From the cell containing the given text, extract its center point as (x, y) coordinate. 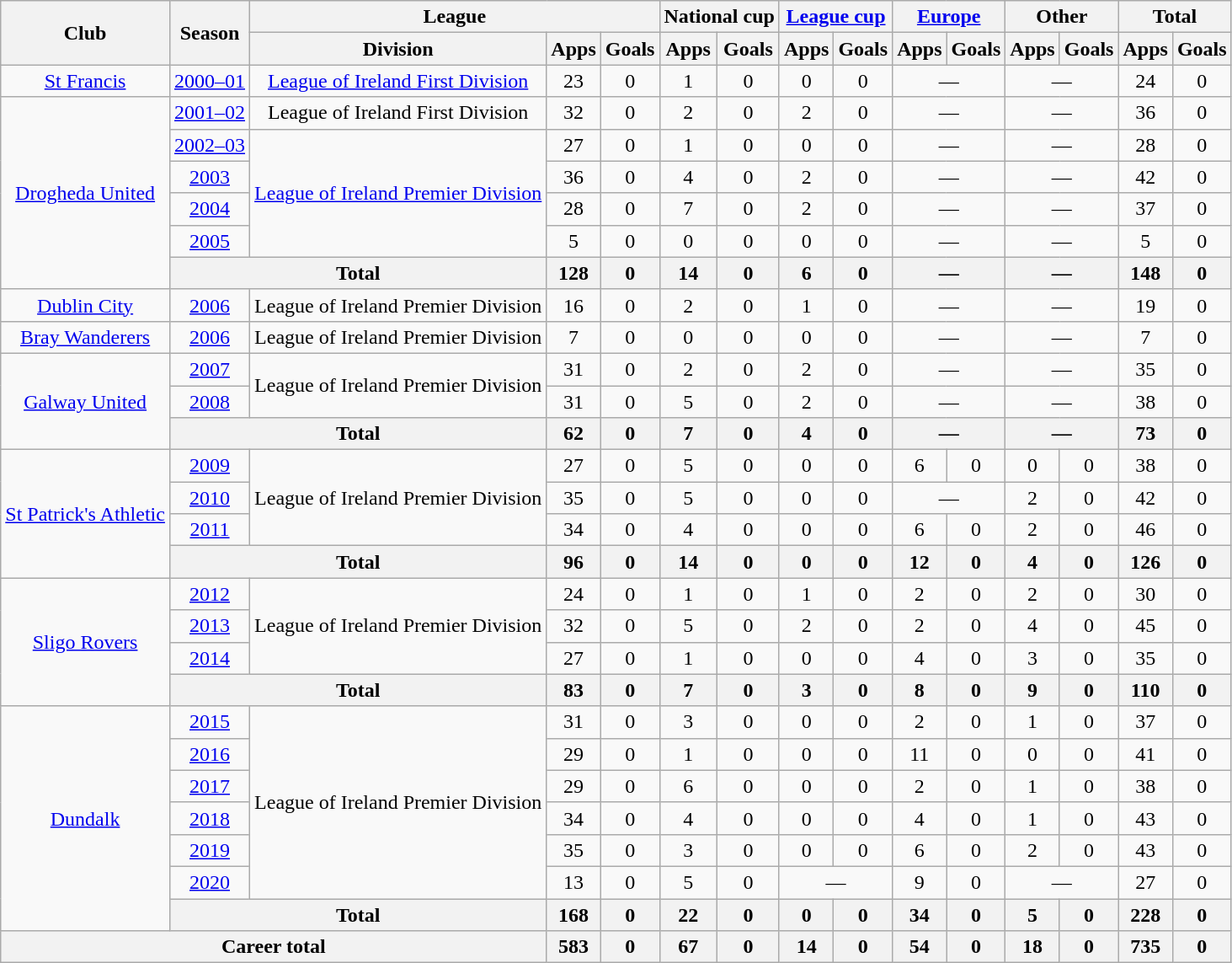
2003 (209, 177)
2016 (209, 754)
8 (920, 690)
12 (920, 562)
148 (1145, 273)
Sligo Rovers (86, 642)
2007 (209, 369)
National cup (719, 17)
67 (688, 947)
2009 (209, 466)
Drogheda United (86, 193)
Division (398, 49)
2011 (209, 530)
19 (1145, 305)
2019 (209, 850)
2020 (209, 882)
2004 (209, 209)
2010 (209, 498)
2002–03 (209, 145)
Bray Wanderers (86, 337)
83 (573, 690)
Dublin City (86, 305)
22 (688, 914)
2005 (209, 241)
23 (573, 81)
Other (1062, 17)
2008 (209, 402)
Career total (274, 947)
Dundalk (86, 818)
46 (1145, 530)
2017 (209, 786)
St Francis (86, 81)
54 (920, 947)
Galway United (86, 401)
2014 (209, 658)
583 (573, 947)
16 (573, 305)
11 (920, 754)
13 (573, 882)
2015 (209, 722)
45 (1145, 626)
2012 (209, 594)
League (455, 17)
Europe (949, 17)
62 (573, 434)
18 (1032, 947)
30 (1145, 594)
League cup (835, 17)
2001–02 (209, 113)
73 (1145, 434)
128 (573, 273)
96 (573, 562)
41 (1145, 754)
2018 (209, 818)
Club (86, 33)
2000–01 (209, 81)
Season (209, 33)
168 (573, 914)
228 (1145, 914)
735 (1145, 947)
126 (1145, 562)
2013 (209, 626)
St Patrick's Athletic (86, 514)
110 (1145, 690)
